Locate the cell with the specified text and output its (x, y) center coordinate. 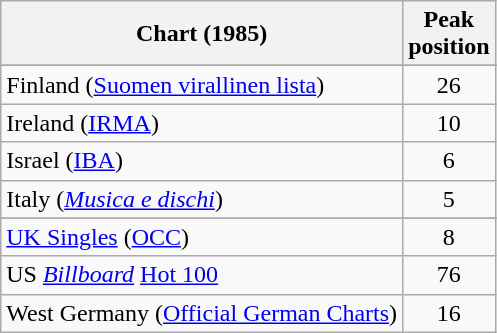
Italy (Musica e dischi) (202, 199)
Ireland (IRMA) (202, 123)
Peakposition (449, 34)
26 (449, 85)
6 (449, 161)
8 (449, 237)
UK Singles (OCC) (202, 237)
16 (449, 313)
10 (449, 123)
5 (449, 199)
Israel (IBA) (202, 161)
Chart (1985) (202, 34)
Finland (Suomen virallinen lista) (202, 85)
US Billboard Hot 100 (202, 275)
West Germany (Official German Charts) (202, 313)
76 (449, 275)
